Identify which cell holds the provided text, then report its [x, y] central coordinate. 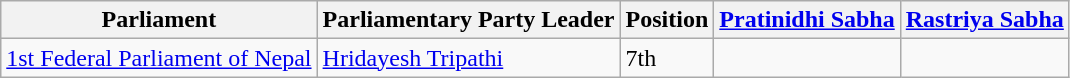
Pratinidhi Sabha [807, 20]
7th [667, 58]
Parliament [159, 20]
Position [667, 20]
Rastriya Sabha [984, 20]
1st Federal Parliament of Nepal [159, 58]
Parliamentary Party Leader [468, 20]
Hridayesh Tripathi [468, 58]
